Locate the cell with the specified text and output its (X, Y) center coordinate. 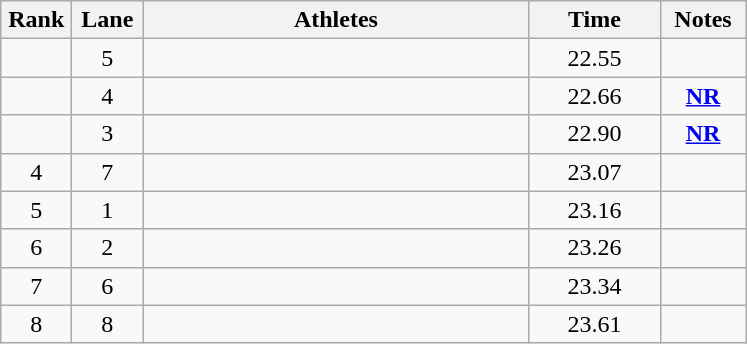
2 (108, 248)
22.55 (594, 58)
23.26 (594, 248)
Notes (703, 20)
22.90 (594, 134)
23.61 (594, 324)
Rank (36, 20)
Lane (108, 20)
Athletes (336, 20)
23.16 (594, 210)
3 (108, 134)
22.66 (594, 96)
23.07 (594, 172)
Time (594, 20)
1 (108, 210)
23.34 (594, 286)
